Detect which cell encompasses the target text, then output its [X, Y] center coordinate. 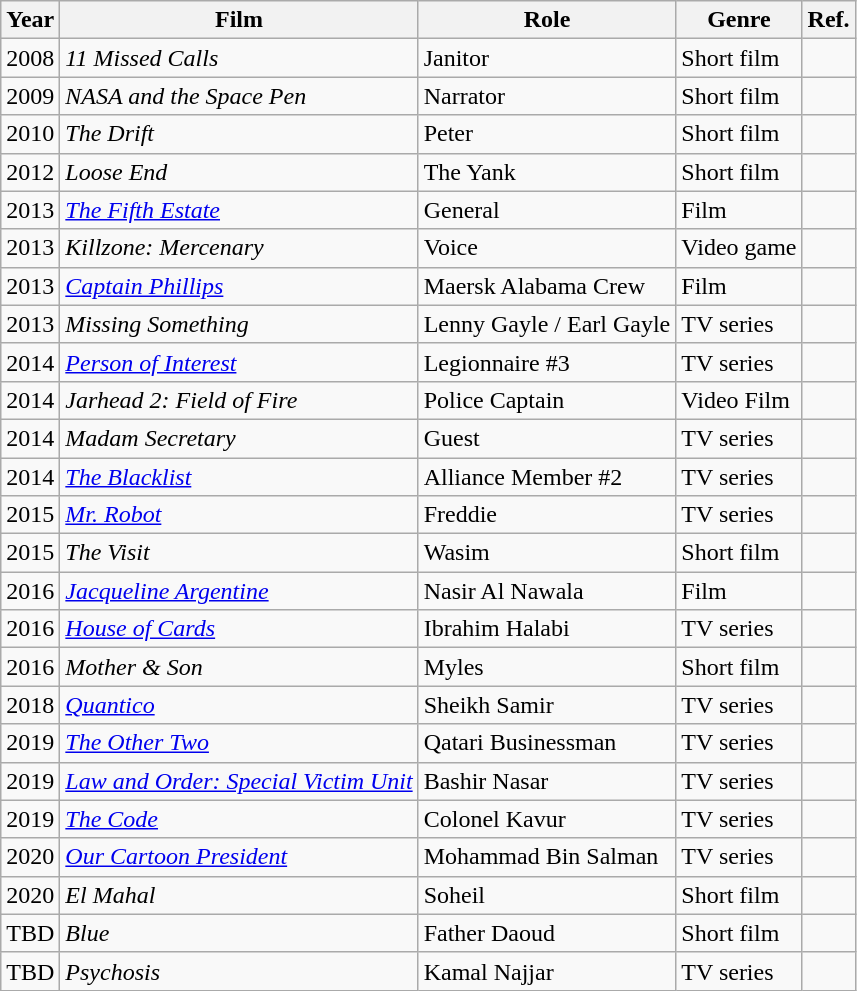
House of Cards [239, 629]
2018 [30, 705]
Guest [547, 438]
El Mahal [239, 895]
Blue [239, 933]
Year [30, 20]
Quantico [239, 705]
Ibrahim Halabi [547, 629]
The Other Two [239, 743]
Missing Something [239, 324]
Role [547, 20]
Colonel Kavur [547, 819]
NASA and the Space Pen [239, 96]
The Blacklist [239, 477]
The Drift [239, 134]
Kamal Najjar [547, 971]
Qatari Businessman [547, 743]
Lenny Gayle / Earl Gayle [547, 324]
Our Cartoon President [239, 857]
Psychosis [239, 971]
Father Daoud [547, 933]
Peter [547, 134]
Freddie [547, 515]
Voice [547, 248]
11 Missed Calls [239, 58]
Person of Interest [239, 362]
Ref. [828, 20]
Bashir Nasar [547, 781]
2008 [30, 58]
Mr. Robot [239, 515]
The Code [239, 819]
Loose End [239, 172]
Nasir Al Nawala [547, 591]
Mother & Son [239, 667]
2012 [30, 172]
The Visit [239, 553]
Madam Secretary [239, 438]
Jacqueline Argentine [239, 591]
Legionnaire #3 [547, 362]
2010 [30, 134]
Video Film [739, 400]
Mohammad Bin Salman [547, 857]
The Yank [547, 172]
Alliance Member #2 [547, 477]
The Fifth Estate [239, 210]
Law and Order: Special Victim Unit [239, 781]
Killzone: Mercenary [239, 248]
Sheikh Samir [547, 705]
Myles [547, 667]
Video game [739, 248]
Captain Phillips [239, 286]
Janitor [547, 58]
Police Captain [547, 400]
Maersk Alabama Crew [547, 286]
Wasim [547, 553]
Jarhead 2: Field of Fire [239, 400]
2009 [30, 96]
Narrator [547, 96]
Soheil [547, 895]
Genre [739, 20]
General [547, 210]
